Return the [X, Y] coordinate for the center point of the cell that contains the specified text.  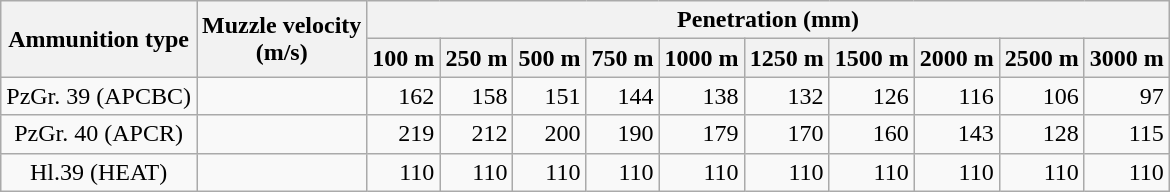
116 [956, 96]
PzGr. 40 (APCR) [99, 134]
126 [872, 96]
2500 m [1042, 58]
Ammunition type [99, 39]
115 [1126, 134]
PzGr. 39 (APCBC) [99, 96]
750 m [622, 58]
1500 m [872, 58]
138 [702, 96]
132 [786, 96]
106 [1042, 96]
212 [476, 134]
100 m [404, 58]
219 [404, 134]
Muzzle velocity(m/s) [281, 39]
179 [702, 134]
3000 m [1126, 58]
128 [1042, 134]
2000 m [956, 58]
158 [476, 96]
162 [404, 96]
170 [786, 134]
250 m [476, 58]
144 [622, 96]
Penetration (mm) [768, 20]
Hl.39 (HEAT) [99, 172]
97 [1126, 96]
500 m [550, 58]
151 [550, 96]
200 [550, 134]
190 [622, 134]
143 [956, 134]
160 [872, 134]
1250 m [786, 58]
1000 m [702, 58]
